Search for the cell housing the specified text and yield its [X, Y] center coordinate. 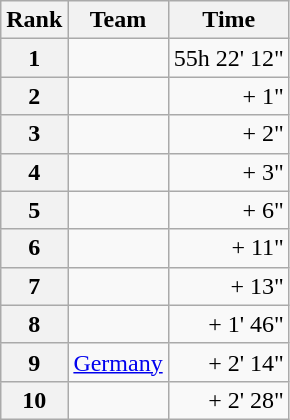
9 [34, 362]
3 [34, 134]
5 [34, 210]
+ 2" [228, 134]
Team [118, 20]
+ 2' 28" [228, 400]
+ 1" [228, 96]
+ 13" [228, 286]
6 [34, 248]
+ 1' 46" [228, 324]
Germany [118, 362]
Time [228, 20]
1 [34, 58]
7 [34, 286]
55h 22' 12" [228, 58]
10 [34, 400]
+ 6" [228, 210]
+ 11" [228, 248]
8 [34, 324]
+ 2' 14" [228, 362]
2 [34, 96]
+ 3" [228, 172]
4 [34, 172]
Rank [34, 20]
